Pinpoint the cell where the given text exists, returning its (X, Y) midpoint coordinate. 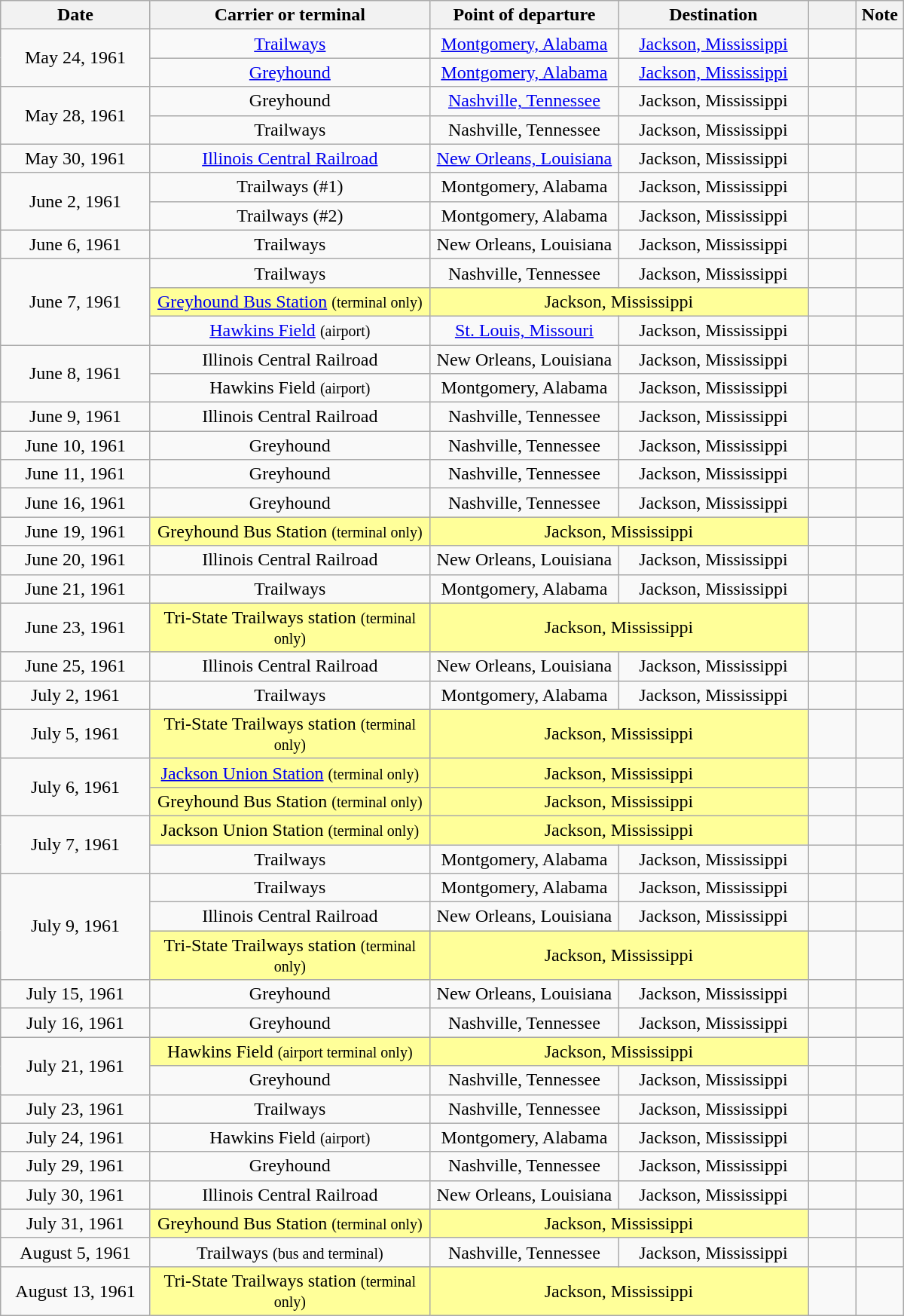
June 25, 1961 (75, 666)
Date (75, 15)
June 19, 1961 (75, 531)
St. Louis, Missouri (524, 330)
Note (880, 15)
July 2, 1961 (75, 695)
July 29, 1961 (75, 1166)
July 31, 1961 (75, 1223)
May 24, 1961 (75, 58)
June 20, 1961 (75, 560)
June 9, 1961 (75, 417)
Carrier or terminal (289, 15)
July 23, 1961 (75, 1109)
July 24, 1961 (75, 1137)
Trailways (#1) (289, 187)
July 15, 1961 (75, 994)
July 30, 1961 (75, 1195)
June 16, 1961 (75, 503)
June 7, 1961 (75, 301)
August 13, 1961 (75, 1290)
June 11, 1961 (75, 474)
June 21, 1961 (75, 589)
July 7, 1961 (75, 844)
August 5, 1961 (75, 1252)
July 21, 1961 (75, 1066)
Hawkins Field (airport terminal only) (289, 1051)
June 2, 1961 (75, 201)
Destination (713, 15)
July 9, 1961 (75, 927)
June 6, 1961 (75, 244)
June 10, 1961 (75, 445)
May 30, 1961 (75, 158)
July 6, 1961 (75, 787)
Trailways (#2) (289, 216)
Trailways (bus and terminal) (289, 1252)
May 28, 1961 (75, 115)
July 5, 1961 (75, 734)
Point of departure (524, 15)
June 23, 1961 (75, 627)
June 8, 1961 (75, 374)
July 16, 1961 (75, 1023)
